Find where the given text appears and provide that cell's center as (X, Y) coordinate. 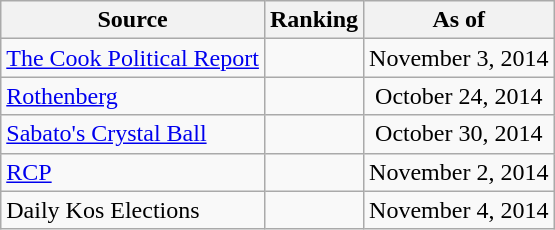
October 30, 2014 (459, 134)
Source (133, 20)
November 2, 2014 (459, 172)
The Cook Political Report (133, 58)
As of (459, 20)
November 3, 2014 (459, 58)
RCP (133, 172)
Ranking (314, 20)
Sabato's Crystal Ball (133, 134)
November 4, 2014 (459, 210)
Rothenberg (133, 96)
Daily Kos Elections (133, 210)
October 24, 2014 (459, 96)
